Capture the cell that displays the provided text and extract its (X, Y) central coordinate. 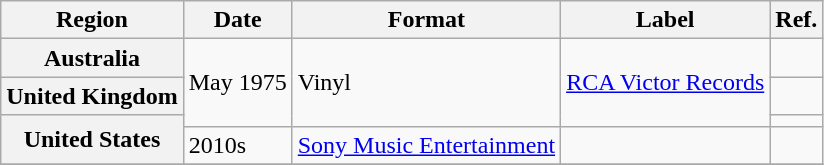
RCA Victor Records (666, 82)
Sony Music Entertainment (426, 145)
Date (238, 20)
May 1975 (238, 82)
Label (666, 20)
United Kingdom (92, 96)
Australia (92, 58)
Ref. (796, 20)
2010s (238, 145)
Format (426, 20)
Region (92, 20)
United States (92, 140)
Vinyl (426, 82)
